Identify which cell holds the provided text, then report its (X, Y) central coordinate. 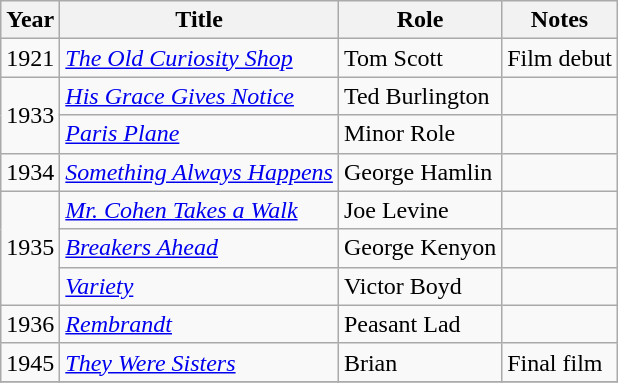
Joe Levine (420, 210)
Ted Burlington (420, 96)
Tom Scott (420, 58)
1935 (30, 248)
Variety (200, 286)
Peasant Lad (420, 324)
Paris Plane (200, 134)
Victor Boyd (420, 286)
His Grace Gives Notice (200, 96)
Year (30, 20)
Notes (560, 20)
Brian (420, 362)
Film debut (560, 58)
1933 (30, 115)
1936 (30, 324)
Minor Role (420, 134)
Rembrandt (200, 324)
Breakers Ahead (200, 248)
Mr. Cohen Takes a Walk (200, 210)
The Old Curiosity Shop (200, 58)
Role (420, 20)
George Kenyon (420, 248)
Something Always Happens (200, 172)
George Hamlin (420, 172)
1921 (30, 58)
Final film (560, 362)
They Were Sisters (200, 362)
1934 (30, 172)
Title (200, 20)
1945 (30, 362)
